From the cell containing the given text, extract its center point as (X, Y) coordinate. 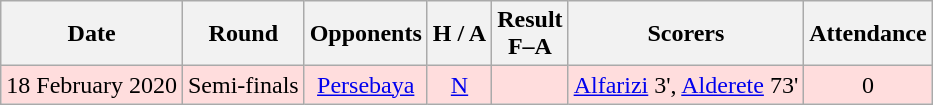
Date (92, 34)
ResultF–A (530, 34)
Semi-finals (243, 85)
H / A (459, 34)
Opponents (366, 34)
Scorers (686, 34)
0 (868, 85)
18 February 2020 (92, 85)
Persebaya (366, 85)
Alfarizi 3', Alderete 73' (686, 85)
N (459, 85)
Round (243, 34)
Attendance (868, 34)
